Pinpoint the cell where the given text exists, returning its [X, Y] midpoint coordinate. 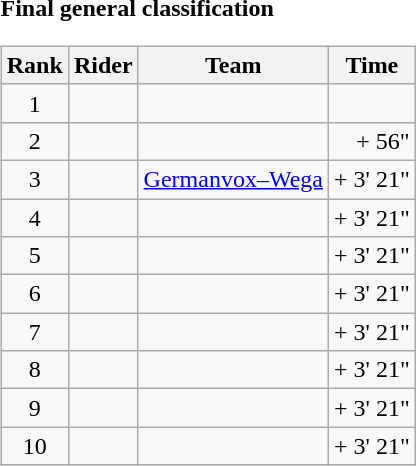
7 [34, 332]
8 [34, 370]
10 [34, 446]
Rider [103, 65]
6 [34, 294]
Germanvox–Wega [233, 179]
Time [372, 65]
Team [233, 65]
4 [34, 217]
9 [34, 408]
+ 56" [372, 141]
1 [34, 103]
Rank [34, 65]
2 [34, 141]
5 [34, 256]
3 [34, 179]
